For the text-containing cell, return its midpoint in (X, Y) coordinate format. 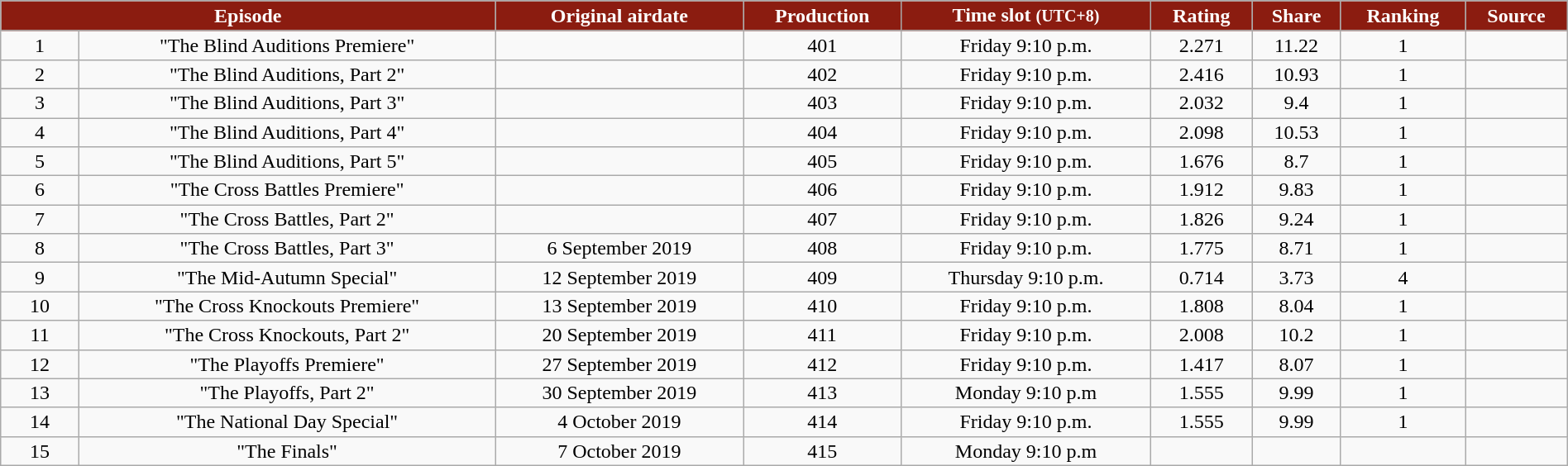
Rating (1202, 17)
406 (822, 190)
408 (822, 248)
6 September 2019 (619, 248)
414 (822, 421)
"The Cross Battles, Part 2" (286, 220)
10.2 (1297, 335)
20 September 2019 (619, 335)
410 (822, 306)
2.032 (1202, 102)
9.24 (1297, 220)
"The Cross Knockouts, Part 2" (286, 335)
407 (822, 220)
6 (40, 190)
1.676 (1202, 162)
8 (40, 248)
Thursday 9:10 p.m. (1025, 278)
2.008 (1202, 335)
Time slot (UTC+8) (1025, 17)
"The National Day Special" (286, 421)
"The Blind Auditions, Part 2" (286, 74)
1.912 (1202, 190)
10 (40, 306)
11 (40, 335)
13 (40, 393)
Original airdate (619, 17)
"The Playoffs, Part 2" (286, 393)
Ranking (1403, 17)
"The Mid-Autumn Special" (286, 278)
"The Blind Auditions, Part 4" (286, 132)
412 (822, 364)
12 September 2019 (619, 278)
"The Finals" (286, 451)
403 (822, 102)
401 (822, 45)
415 (822, 451)
10.53 (1297, 132)
"The Blind Auditions, Part 5" (286, 162)
"The Cross Battles, Part 3" (286, 248)
1.826 (1202, 220)
8.7 (1297, 162)
1.808 (1202, 306)
3 (40, 102)
13 September 2019 (619, 306)
15 (40, 451)
14 (40, 421)
Share (1297, 17)
409 (822, 278)
11.22 (1297, 45)
413 (822, 393)
405 (822, 162)
Source (1517, 17)
"The Playoffs Premiere" (286, 364)
3.73 (1297, 278)
404 (822, 132)
9.4 (1297, 102)
"The Blind Auditions Premiere" (286, 45)
7 (40, 220)
5 (40, 162)
2.271 (1202, 45)
411 (822, 335)
8.71 (1297, 248)
2 (40, 74)
402 (822, 74)
2.416 (1202, 74)
8.04 (1297, 306)
0.714 (1202, 278)
1.417 (1202, 364)
Production (822, 17)
4 October 2019 (619, 421)
10.93 (1297, 74)
30 September 2019 (619, 393)
2.098 (1202, 132)
"The Blind Auditions, Part 3" (286, 102)
Episode (248, 17)
9 (40, 278)
8.07 (1297, 364)
7 October 2019 (619, 451)
1.775 (1202, 248)
27 September 2019 (619, 364)
"The Cross Battles Premiere" (286, 190)
"The Cross Knockouts Premiere" (286, 306)
12 (40, 364)
9.83 (1297, 190)
